Return [X, Y] of the center of cell containing provided text 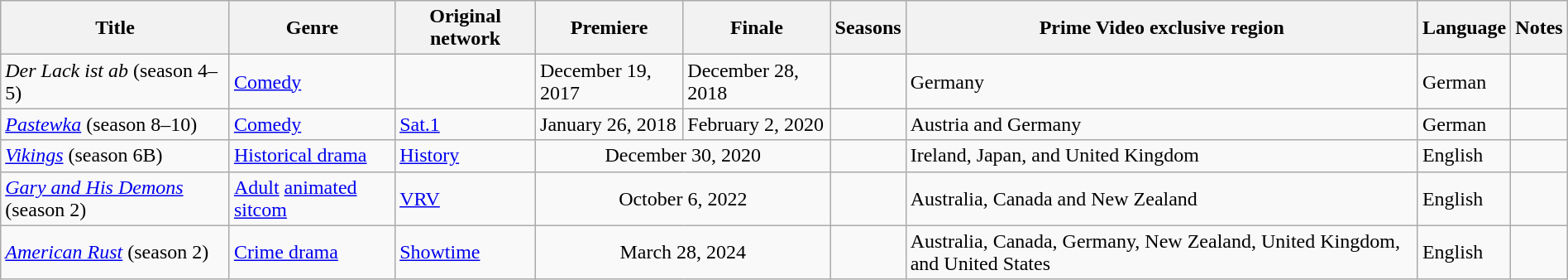
Vikings (season 6B) [116, 156]
Der Lack ist ab (season 4–5) [116, 81]
Original network [466, 28]
Australia, Canada and New Zealand [1161, 199]
October 6, 2022 [683, 199]
Sat.1 [466, 124]
Showtime [466, 252]
March 28, 2024 [683, 252]
Genre [312, 28]
Gary and His Demons (season 2) [116, 199]
Australia, Canada, Germany, New Zealand, United Kingdom, and United States [1161, 252]
January 26, 2018 [610, 124]
Ireland, Japan, and United Kingdom [1161, 156]
Germany [1161, 81]
Historical drama [312, 156]
Adult animated sitcom [312, 199]
Pastewka (season 8–10) [116, 124]
Language [1464, 28]
December 30, 2020 [683, 156]
Crime drama [312, 252]
Austria and Germany [1161, 124]
Notes [1539, 28]
Finale [757, 28]
VRV [466, 199]
Premiere [610, 28]
February 2, 2020 [757, 124]
History [466, 156]
December 28, 2018 [757, 81]
December 19, 2017 [610, 81]
Seasons [868, 28]
American Rust (season 2) [116, 252]
Title [116, 28]
Prime Video exclusive region [1161, 28]
